Locate the cell with the specified text and output its [X, Y] center coordinate. 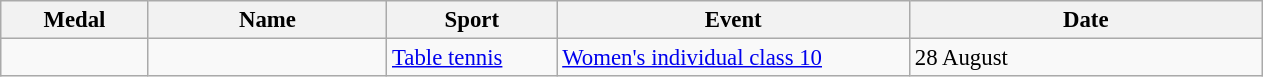
Date [1086, 20]
Table tennis [472, 58]
Medal [74, 20]
Women's individual class 10 [734, 58]
Sport [472, 20]
Name [268, 20]
28 August [1086, 58]
Event [734, 20]
